Find where the given text appears and provide that cell's center as [x, y] coordinate. 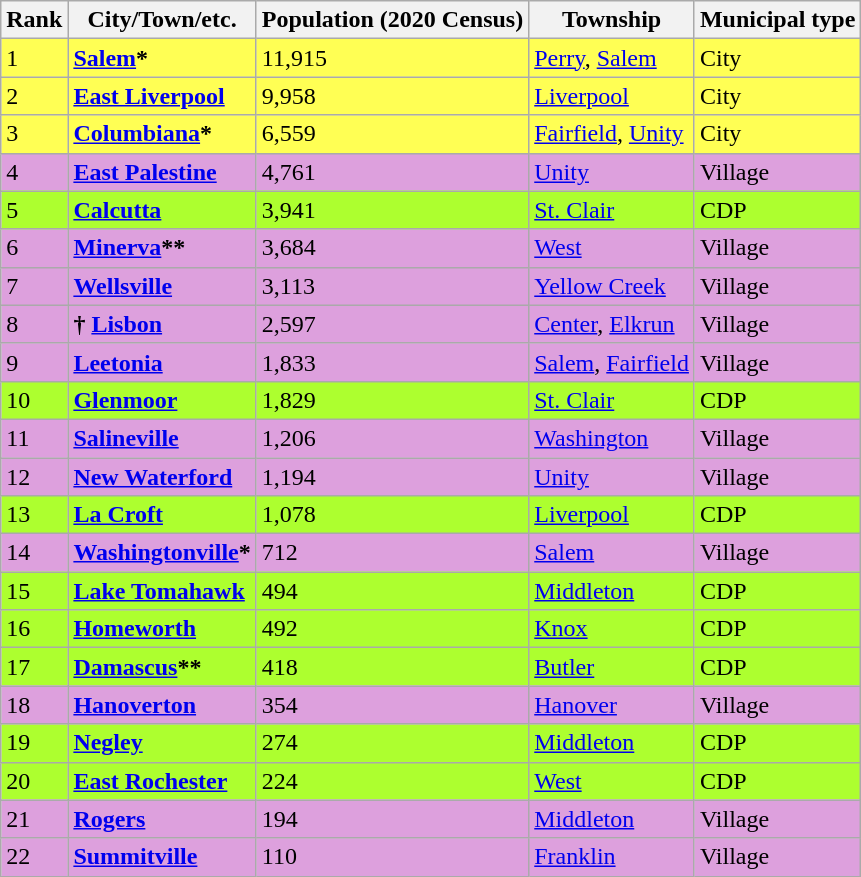
Franklin [612, 857]
712 [392, 553]
Minerva** [162, 248]
Salem, Fairfield [612, 362]
354 [392, 705]
Center, Elkrun [612, 324]
11 [34, 438]
16 [34, 629]
18 [34, 705]
Yellow Creek [612, 286]
17 [34, 667]
Butler [612, 667]
3,684 [392, 248]
224 [392, 781]
9,958 [392, 96]
11,915 [392, 58]
Wellsville [162, 286]
Fairfield, Unity [612, 134]
6 [34, 248]
Damascus** [162, 667]
Leetonia [162, 362]
492 [392, 629]
Hanover [612, 705]
1,833 [392, 362]
Township [612, 20]
† Lisbon [162, 324]
Homeworth [162, 629]
6,559 [392, 134]
Municipal type [777, 20]
7 [34, 286]
4,761 [392, 172]
9 [34, 362]
5 [34, 210]
274 [392, 743]
La Croft [162, 515]
14 [34, 553]
110 [392, 857]
1,206 [392, 438]
Rank [34, 20]
494 [392, 591]
Salineville [162, 438]
1,078 [392, 515]
Columbiana* [162, 134]
418 [392, 667]
Lake Tomahawk [162, 591]
1 [34, 58]
Glenmoor [162, 400]
19 [34, 743]
Negley [162, 743]
East Rochester [162, 781]
3,941 [392, 210]
194 [392, 819]
Rogers [162, 819]
1,194 [392, 477]
21 [34, 819]
Hanoverton [162, 705]
4 [34, 172]
Washingtonville* [162, 553]
East Palestine [162, 172]
3,113 [392, 286]
8 [34, 324]
Knox [612, 629]
East Liverpool [162, 96]
Summitville [162, 857]
Perry, Salem [612, 58]
Salem* [162, 58]
City/Town/etc. [162, 20]
1,829 [392, 400]
New Waterford [162, 477]
22 [34, 857]
Washington [612, 438]
2 [34, 96]
Salem [612, 553]
3 [34, 134]
15 [34, 591]
12 [34, 477]
Population (2020 Census) [392, 20]
10 [34, 400]
13 [34, 515]
20 [34, 781]
2,597 [392, 324]
Calcutta [162, 210]
